From the cell containing the given text, extract its center point as (x, y) coordinate. 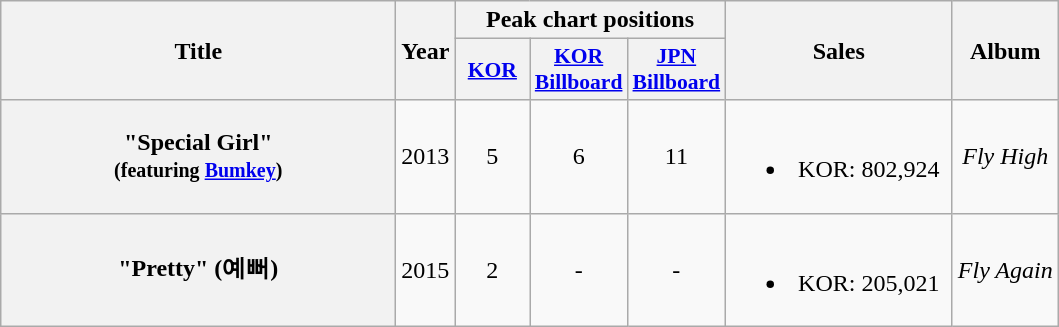
JPNBillboard (676, 70)
"Pretty" (예뻐) (198, 270)
11 (676, 156)
Sales (838, 50)
5 (492, 156)
KORBillboard (579, 70)
KOR: 205,021 (838, 270)
Title (198, 50)
"Special Girl"(featuring Bumkey) (198, 156)
Album (1005, 50)
Fly Again (1005, 270)
KOR (492, 70)
Peak chart positions (590, 20)
KOR: 802,924 (838, 156)
6 (579, 156)
2 (492, 270)
Year (426, 50)
2013 (426, 156)
Fly High (1005, 156)
2015 (426, 270)
